Extract the (x, y) coordinate from the center of the cell holding the provided text.  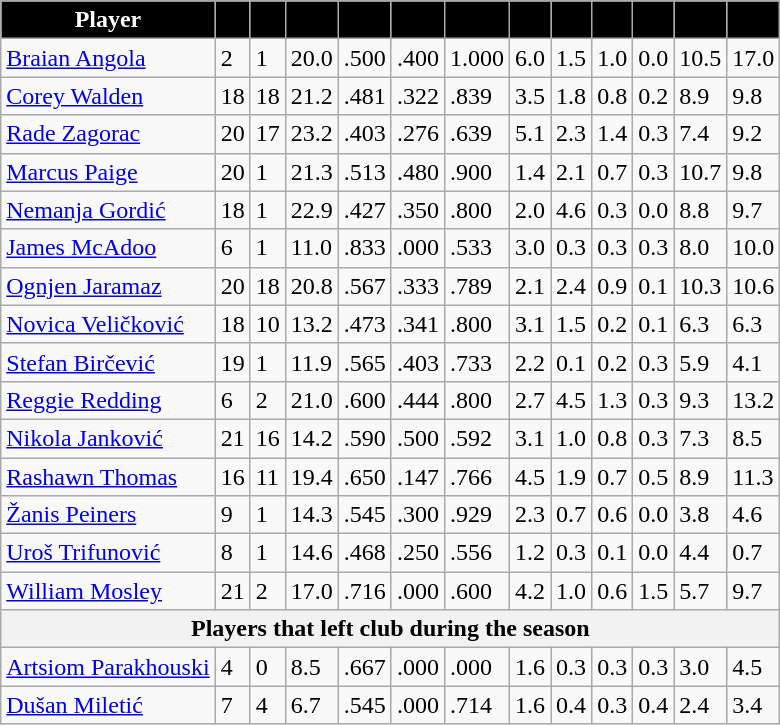
19 (232, 362)
Player (108, 20)
.444 (418, 400)
William Mosley (108, 591)
3.5 (530, 96)
Reggie Redding (108, 400)
14.6 (312, 553)
.789 (476, 286)
Corey Walden (108, 96)
21.2 (312, 96)
3.4 (754, 705)
7.3 (700, 438)
14.2 (312, 438)
5.9 (700, 362)
.427 (364, 210)
.592 (476, 438)
8 (232, 553)
4.1 (754, 362)
11.0 (312, 248)
Marcus Paige (108, 172)
7 (232, 705)
Braian Angola (108, 58)
9.3 (700, 400)
19.4 (312, 477)
2.7 (530, 400)
Nikola Janković (108, 438)
.481 (364, 96)
Artsiom Parakhouski (108, 667)
Novica Veličković (108, 324)
21.3 (312, 172)
1.000 (476, 58)
2.2 (530, 362)
.667 (364, 667)
8.0 (700, 248)
.333 (418, 286)
.350 (418, 210)
6.0 (530, 58)
Players that left club during the season (390, 629)
.833 (364, 248)
0.5 (654, 477)
21.0 (312, 400)
.468 (364, 553)
20.0 (312, 58)
Uroš Trifunović (108, 553)
0 (268, 667)
Žanis Peiners (108, 515)
.567 (364, 286)
20.8 (312, 286)
11.3 (754, 477)
.565 (364, 362)
10.6 (754, 286)
10.7 (700, 172)
.714 (476, 705)
Ognjen Jaramaz (108, 286)
.650 (364, 477)
.300 (418, 515)
.716 (364, 591)
.513 (364, 172)
.480 (418, 172)
1.3 (612, 400)
.839 (476, 96)
.929 (476, 515)
22.9 (312, 210)
4.4 (700, 553)
7.4 (700, 134)
5.1 (530, 134)
1.2 (530, 553)
.733 (476, 362)
Nemanja Gordić (108, 210)
8.8 (700, 210)
14.3 (312, 515)
.400 (418, 58)
3.8 (700, 515)
10.5 (700, 58)
.473 (364, 324)
.276 (418, 134)
5.7 (700, 591)
.341 (418, 324)
.766 (476, 477)
.147 (418, 477)
Rashawn Thomas (108, 477)
9.2 (754, 134)
10.3 (700, 286)
.590 (364, 438)
10.0 (754, 248)
0.9 (612, 286)
Stefan Birčević (108, 362)
10 (268, 324)
11.9 (312, 362)
.639 (476, 134)
.900 (476, 172)
.533 (476, 248)
9 (232, 515)
2.0 (530, 210)
4.2 (530, 591)
James McAdoo (108, 248)
23.2 (312, 134)
.250 (418, 553)
Rade Zagorac (108, 134)
.322 (418, 96)
6.7 (312, 705)
Dušan Miletić (108, 705)
11 (268, 477)
17 (268, 134)
1.9 (572, 477)
1.8 (572, 96)
.556 (476, 553)
